Determine the (X, Y) coordinate at the center of the cell enclosing the given text.  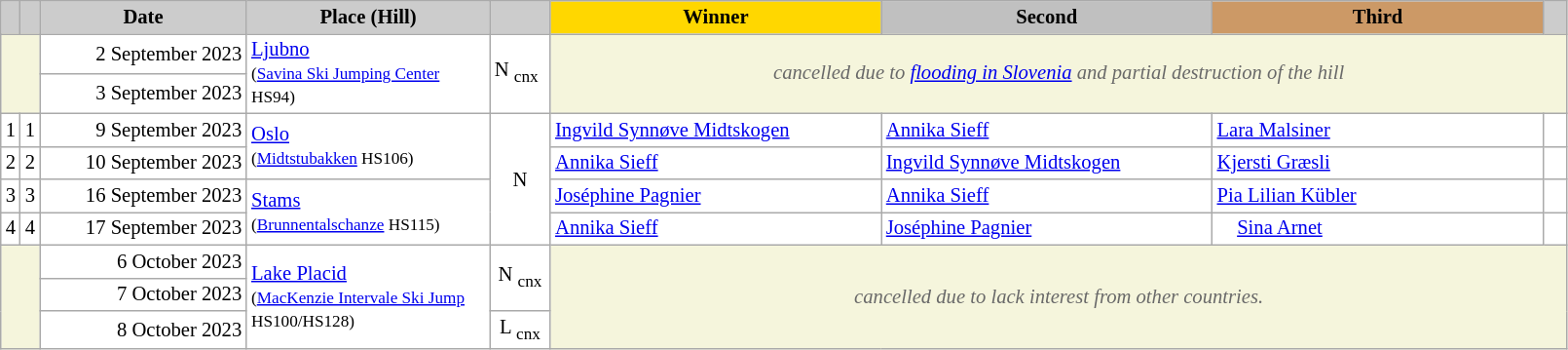
7 October 2023 (143, 294)
Lake Placid(MacKenzie Intervale Ski Jump HS100/HS128) (368, 296)
Place (Hill) (368, 17)
6 October 2023 (143, 261)
Kjersti Græsli (1378, 163)
Ljubno(Savina Ski Jumping Center HS94) (368, 73)
Sina Arnet (1378, 228)
16 September 2023 (143, 196)
Pia Lilian Kübler (1378, 196)
2 September 2023 (143, 53)
9 September 2023 (143, 130)
Second (1047, 17)
Date (143, 17)
Third (1378, 17)
Winner (716, 17)
17 September 2023 (143, 228)
8 October 2023 (143, 330)
3 September 2023 (143, 94)
N (520, 179)
cancelled due to flooding in Slovenia and partial destruction of the hill (1059, 73)
L cnx (520, 330)
Stams(Brunnentalschanze HS115) (368, 213)
Lara Malsiner (1378, 130)
Oslo(Midtstubakken HS106) (368, 146)
10 September 2023 (143, 163)
cancelled due to lack interest from other countries. (1059, 296)
